Output the (x, y) coordinate of the center of the cell containing the given text.  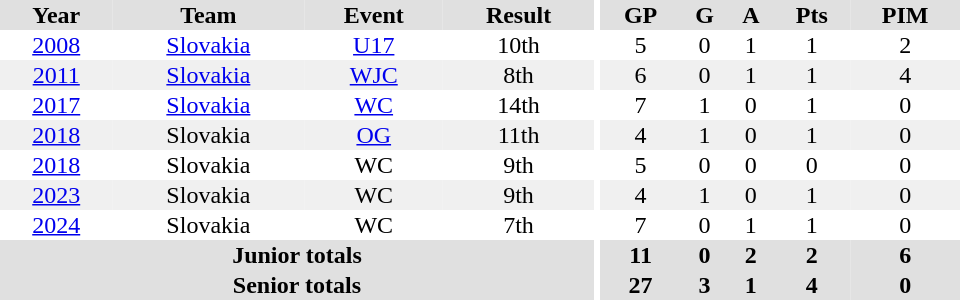
3 (705, 285)
27 (641, 285)
8th (518, 75)
2023 (56, 195)
GP (641, 15)
OG (374, 135)
2024 (56, 225)
Year (56, 15)
2008 (56, 45)
G (705, 15)
U17 (374, 45)
Junior totals (297, 255)
2017 (56, 105)
PIM (905, 15)
2011 (56, 75)
Pts (812, 15)
Team (208, 15)
14th (518, 105)
Senior totals (297, 285)
10th (518, 45)
7th (518, 225)
A (750, 15)
WJC (374, 75)
Event (374, 15)
11th (518, 135)
11 (641, 255)
Result (518, 15)
